Capture the cell that displays the provided text and extract its [x, y] central coordinate. 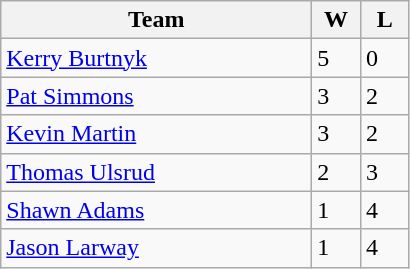
L [384, 20]
Team [156, 20]
Jason Larway [156, 248]
Kerry Burtnyk [156, 58]
Kevin Martin [156, 134]
Shawn Adams [156, 210]
Pat Simmons [156, 96]
5 [336, 58]
Thomas Ulsrud [156, 172]
0 [384, 58]
W [336, 20]
